Return the (x, y) coordinate for the center point of the cell that contains the specified text.  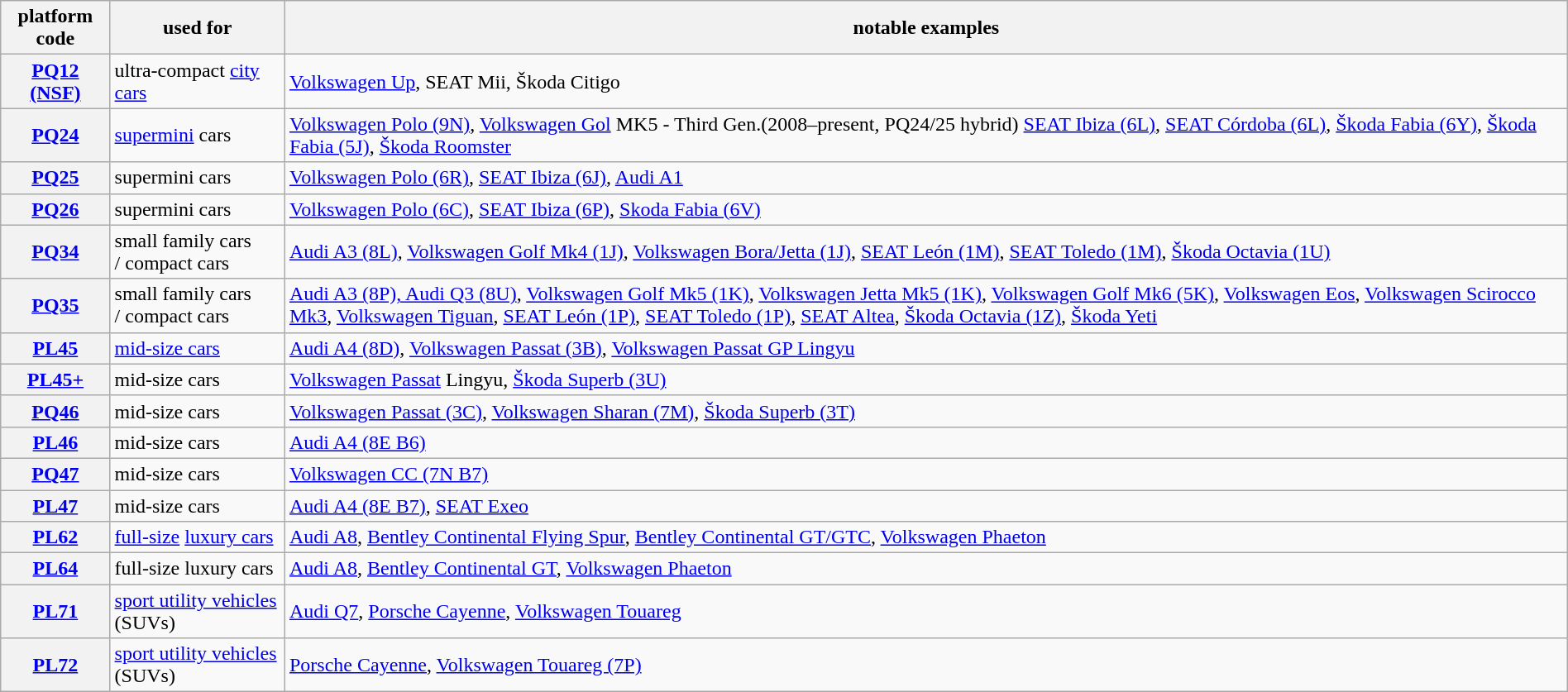
PL64 (55, 569)
PQ26 (55, 209)
Audi Q7, Porsche Cayenne, Volkswagen Touareg (926, 612)
Volkswagen CC (7N B7) (926, 474)
PQ24 (55, 136)
PQ35 (55, 306)
Porsche Cayenne, Volkswagen Touareg (7P) (926, 665)
PQ12 (NSF) (55, 81)
PL71 (55, 612)
platform code (55, 28)
Audi A4 (8E B7), SEAT Exeo (926, 505)
PQ47 (55, 474)
PQ34 (55, 251)
used for (197, 28)
Volkswagen Passat Lingyu, Škoda Superb (3U) (926, 379)
PL47 (55, 505)
notable examples (926, 28)
PL45+ (55, 379)
Volkswagen Polo (6R), SEAT Ibiza (6J), Audi A1 (926, 178)
Volkswagen Polo (6C), SEAT Ibiza (6P), Skoda Fabia (6V) (926, 209)
PL62 (55, 537)
PQ46 (55, 411)
PL72 (55, 665)
PL46 (55, 442)
PQ25 (55, 178)
Volkswagen Up, SEAT Mii, Škoda Citigo (926, 81)
ultra-compact city cars (197, 81)
Audi A8, Bentley Continental Flying Spur, Bentley Continental GT/GTC, Volkswagen Phaeton (926, 537)
Audi A3 (8L), Volkswagen Golf Mk4 (1J), Volkswagen Bora/Jetta (1J), SEAT León (1M), SEAT Toledo (1M), Škoda Octavia (1U) (926, 251)
Volkswagen Passat (3C), Volkswagen Sharan (7M), Škoda Superb (3T) (926, 411)
Audi A4 (8E B6) (926, 442)
Audi A4 (8D), Volkswagen Passat (3B), Volkswagen Passat GP Lingyu (926, 348)
PL45 (55, 348)
Audi A8, Bentley Continental GT, Volkswagen Phaeton (926, 569)
